Identify which cell holds the provided text, then report its [X, Y] central coordinate. 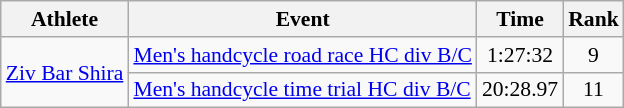
11 [594, 90]
Time [520, 19]
Athlete [65, 19]
Ziv Bar Shira [65, 72]
9 [594, 55]
Men's handcycle road race HC div B/C [302, 55]
1:27:32 [520, 55]
Event [302, 19]
Rank [594, 19]
20:28.97 [520, 90]
Men's handcycle time trial HC div B/C [302, 90]
